Identify which cell holds the provided text, then report its [x, y] central coordinate. 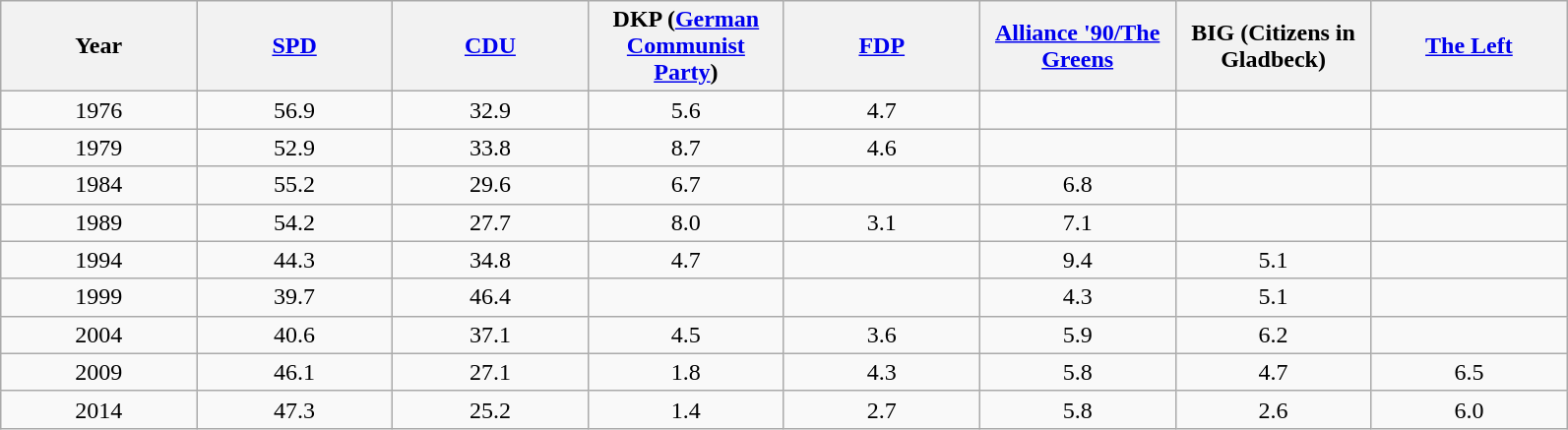
6.5 [1469, 372]
6.0 [1469, 409]
40.6 [295, 335]
52.9 [295, 148]
8.7 [685, 148]
6.7 [685, 185]
FDP [882, 46]
47.3 [295, 409]
3.1 [882, 222]
32.9 [490, 110]
55.2 [295, 185]
25.2 [490, 409]
1999 [98, 297]
33.8 [490, 148]
BIG (Citizens in Gladbeck) [1274, 46]
27.1 [490, 372]
DKP (German Communist Party) [685, 46]
2014 [98, 409]
44.3 [295, 260]
5.9 [1077, 335]
2.6 [1274, 409]
2004 [98, 335]
The Left [1469, 46]
SPD [295, 46]
1994 [98, 260]
29.6 [490, 185]
CDU [490, 46]
39.7 [295, 297]
56.9 [295, 110]
2.7 [882, 409]
54.2 [295, 222]
8.0 [685, 222]
3.6 [882, 335]
Alliance '90/The Greens [1077, 46]
6.2 [1274, 335]
Year [98, 46]
34.8 [490, 260]
5.6 [685, 110]
46.4 [490, 297]
6.8 [1077, 185]
1.4 [685, 409]
1976 [98, 110]
46.1 [295, 372]
4.6 [882, 148]
1984 [98, 185]
4.5 [685, 335]
1979 [98, 148]
27.7 [490, 222]
1.8 [685, 372]
1989 [98, 222]
9.4 [1077, 260]
37.1 [490, 335]
7.1 [1077, 222]
2009 [98, 372]
